Output the [x, y] coordinate of the center of the cell containing the given text.  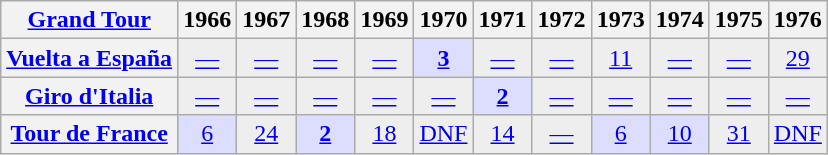
18 [384, 134]
29 [798, 58]
1969 [384, 20]
Tour de France [90, 134]
24 [266, 134]
14 [502, 134]
1971 [502, 20]
1975 [738, 20]
1967 [266, 20]
11 [620, 58]
1966 [208, 20]
Grand Tour [90, 20]
10 [680, 134]
1973 [620, 20]
31 [738, 134]
Vuelta a España [90, 58]
1974 [680, 20]
Giro d'Italia [90, 96]
1970 [444, 20]
1976 [798, 20]
3 [444, 58]
1972 [562, 20]
1968 [326, 20]
